Locate the cell with the specified text and output its [x, y] center coordinate. 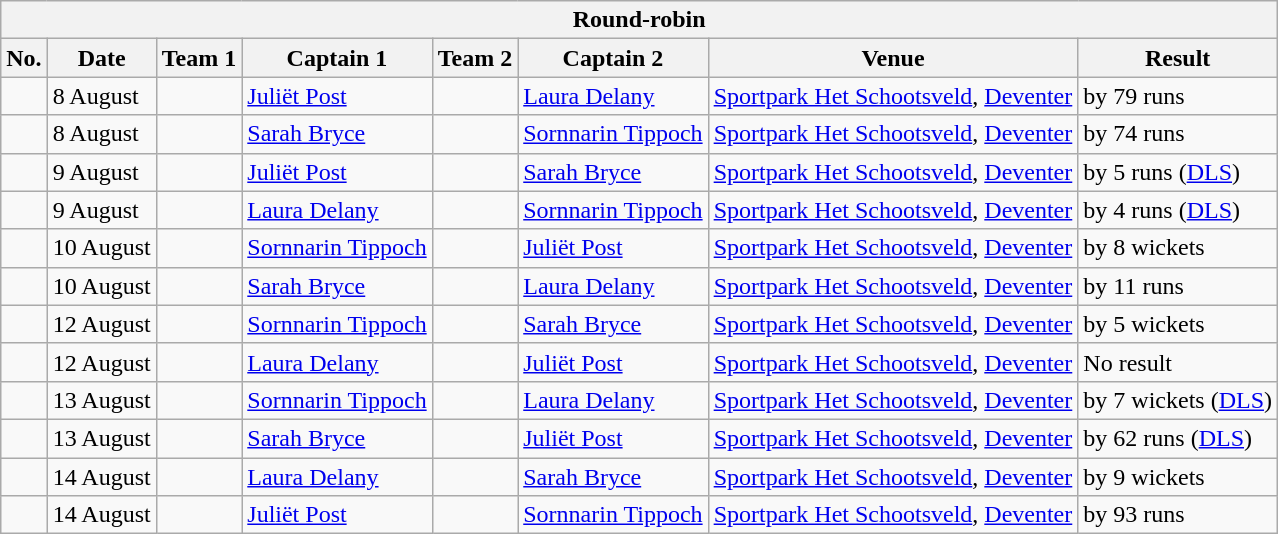
Date [102, 58]
by 11 runs [1178, 286]
No. [24, 58]
Venue [893, 58]
by 5 wickets [1178, 324]
Round-robin [640, 20]
by 62 runs (DLS) [1178, 438]
No result [1178, 362]
Team 1 [199, 58]
by 79 runs [1178, 96]
Team 2 [475, 58]
by 9 wickets [1178, 477]
Captain 1 [337, 58]
by 8 wickets [1178, 248]
Captain 2 [613, 58]
by 74 runs [1178, 134]
by 93 runs [1178, 515]
Result [1178, 58]
by 5 runs (DLS) [1178, 172]
by 4 runs (DLS) [1178, 210]
by 7 wickets (DLS) [1178, 400]
